Pinpoint the cell where the given text exists, returning its (X, Y) midpoint coordinate. 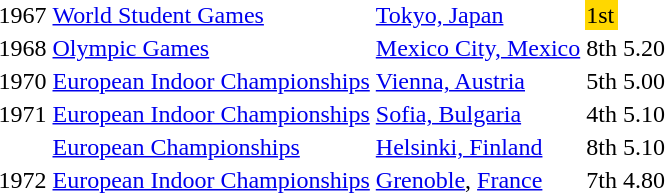
European Championships (211, 147)
Olympic Games (211, 48)
4th (602, 114)
Mexico City, Mexico (478, 48)
Tokyo, Japan (478, 15)
Sofia, Bulgaria (478, 114)
World Student Games (211, 15)
5th (602, 81)
Vienna, Austria (478, 81)
Helsinki, Finland (478, 147)
1st (602, 15)
